Identify which cell holds the provided text, then report its [X, Y] central coordinate. 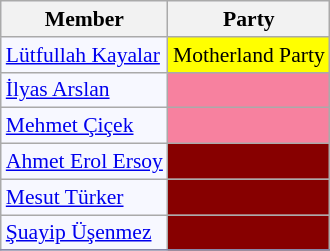
Motherland Party [249, 55]
İlyas Arslan [84, 90]
Mehmet Çiçek [84, 126]
Ahmet Erol Ersoy [84, 162]
Party [249, 19]
Lütfullah Kayalar [84, 55]
Member [84, 19]
Şuayip Üşenmez [84, 233]
Mesut Türker [84, 197]
